Return the [x, y] coordinate for the center point of the cell that contains the specified text.  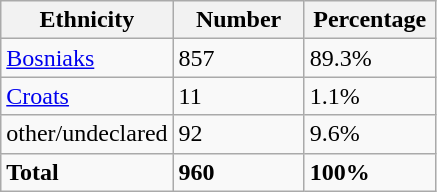
11 [238, 96]
Percentage [370, 20]
100% [370, 172]
Croats [87, 96]
Total [87, 172]
other/undeclared [87, 134]
Bosniaks [87, 58]
89.3% [370, 58]
960 [238, 172]
1.1% [370, 96]
857 [238, 58]
9.6% [370, 134]
Ethnicity [87, 20]
Number [238, 20]
92 [238, 134]
